Scan for the cell matching the given text and deliver its [X, Y] coordinate at center. 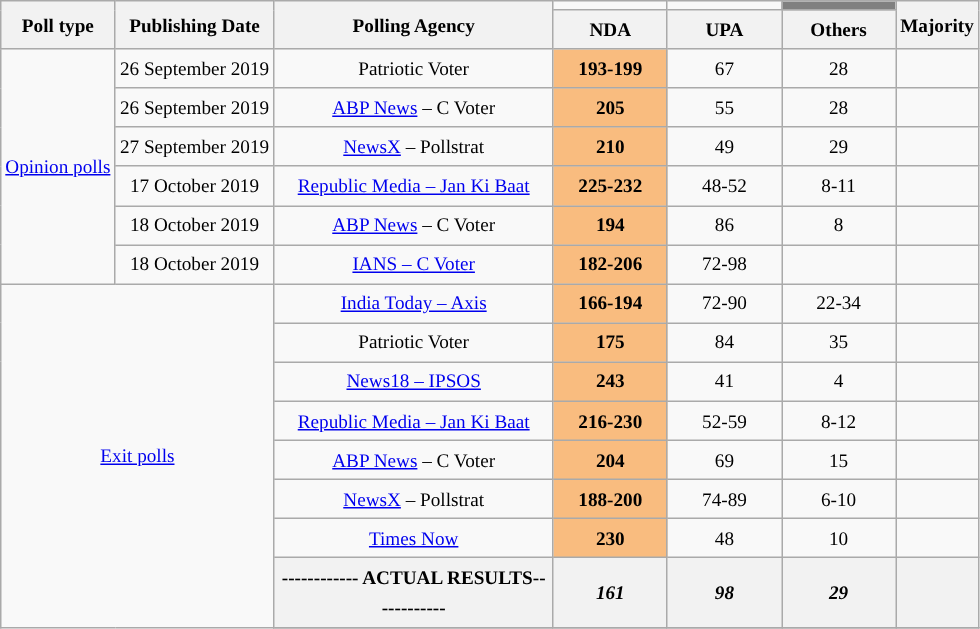
188-200 [610, 498]
IANS – C Voter [414, 264]
86 [724, 224]
67 [724, 68]
8-12 [839, 420]
Times Now [414, 538]
69 [724, 460]
72-90 [724, 304]
84 [724, 342]
Poll type [58, 25]
193-199 [610, 68]
10 [839, 538]
161 [610, 592]
52-59 [724, 420]
UPA [724, 30]
182-206 [610, 264]
India Today – Axis [414, 304]
48 [724, 538]
4 [839, 382]
225-232 [610, 186]
News18 – IPSOS [414, 382]
98 [724, 592]
175 [610, 342]
15 [839, 460]
48-52 [724, 186]
205 [610, 108]
6-10 [839, 498]
216-230 [610, 420]
Others [839, 30]
8 [839, 224]
74-89 [724, 498]
230 [610, 538]
72-98 [724, 264]
22-34 [839, 304]
27 September 2019 [194, 146]
49 [724, 146]
17 October 2019 [194, 186]
NDA [610, 30]
243 [610, 382]
55 [724, 108]
Publishing Date [194, 25]
Polling Agency [414, 25]
194 [610, 224]
------------ ACTUAL RESULTS------------ [414, 592]
41 [724, 382]
Exit polls [138, 456]
166-194 [610, 304]
35 [839, 342]
210 [610, 146]
Majority [938, 25]
204 [610, 460]
8-11 [839, 186]
Opinion polls [58, 166]
